Return the [X, Y] coordinate for the center point of the cell that contains the specified text.  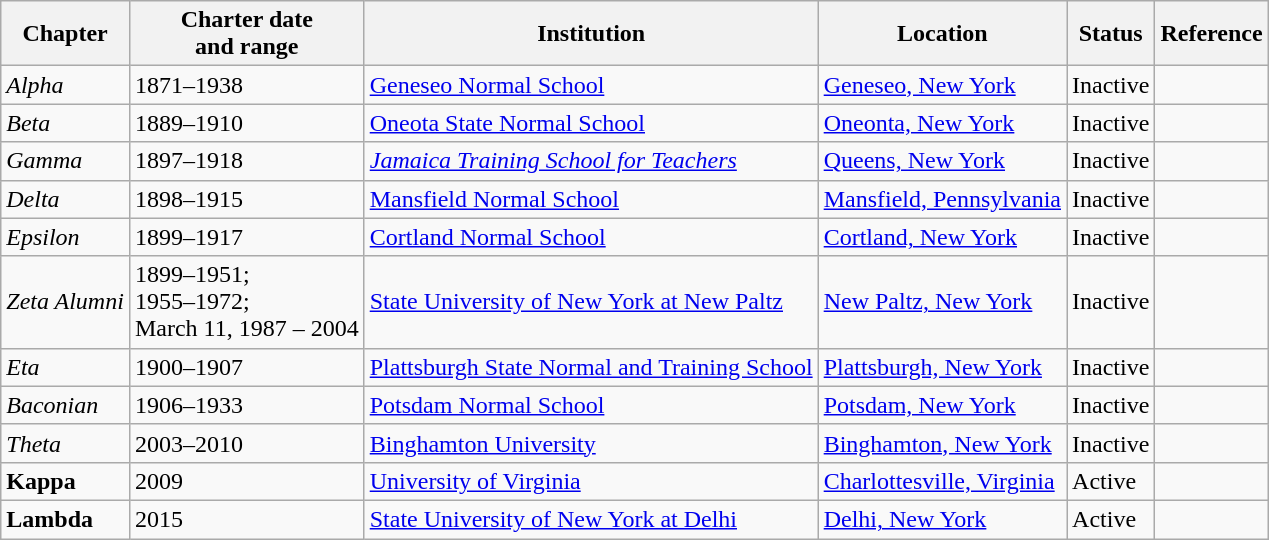
Plattsburgh, New York [942, 367]
Plattsburgh State Normal and Training School [591, 367]
Oneonta, New York [942, 123]
2015 [246, 519]
Theta [66, 443]
Queens, New York [942, 161]
Kappa [66, 481]
Cortland, New York [942, 237]
2009 [246, 481]
1897–1918 [246, 161]
Gamma [66, 161]
Lambda [66, 519]
Geneseo Normal School [591, 85]
Status [1111, 34]
Mansfield, Pennsylvania [942, 199]
Mansfield Normal School [591, 199]
Zeta Alumni [66, 302]
Binghamton, New York [942, 443]
Delhi, New York [942, 519]
Chapter [66, 34]
Potsdam, New York [942, 405]
Eta [66, 367]
Cortland Normal School [591, 237]
1871–1938 [246, 85]
Location [942, 34]
State University of New York at Delhi [591, 519]
Alpha [66, 85]
State University of New York at New Paltz [591, 302]
Epsilon [66, 237]
1898–1915 [246, 199]
New Paltz, New York [942, 302]
1899–1917 [246, 237]
1899–1951;1955–1972;March 11, 1987 – 2004 [246, 302]
University of Virginia [591, 481]
1906–1933 [246, 405]
Jamaica Training School for Teachers [591, 161]
Charter dateand range [246, 34]
2003–2010 [246, 443]
Geneseo, New York [942, 85]
Oneota State Normal School [591, 123]
Baconian [66, 405]
Reference [1212, 34]
1889–1910 [246, 123]
Binghamton University [591, 443]
Charlottesville, Virginia [942, 481]
Delta [66, 199]
Potsdam Normal School [591, 405]
Institution [591, 34]
1900–1907 [246, 367]
Beta [66, 123]
